Return the [X, Y] coordinate for the center point of the cell that contains the specified text.  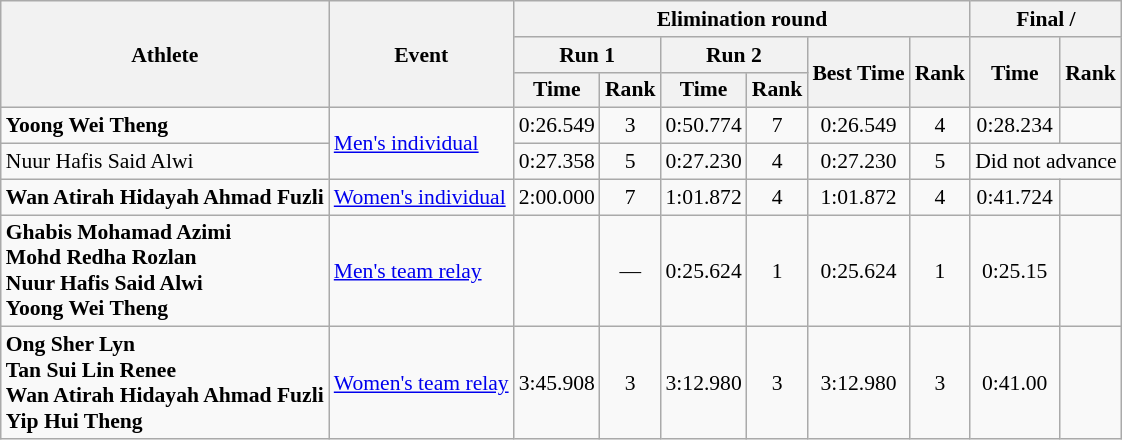
Athlete [165, 54]
Final / [1046, 19]
2:00.000 [557, 197]
0:25.15 [1014, 271]
0:50.774 [703, 126]
Yoong Wei Theng [165, 126]
0:41.00 [1014, 383]
Ghabis Mohamad AzimiMohd Redha RozlanNuur Hafis Said AlwiYoong Wei Theng [165, 271]
0:27.358 [557, 162]
Elimination round [742, 19]
Men's team relay [422, 271]
Did not advance [1046, 162]
Nuur Hafis Said Alwi [165, 162]
Women's team relay [422, 383]
Ong Sher LynTan Sui Lin ReneeWan Atirah Hidayah Ahmad FuzliYip Hui Theng [165, 383]
Run 2 [734, 55]
Event [422, 54]
Women's individual [422, 197]
3:45.908 [557, 383]
0:41.724 [1014, 197]
Run 1 [588, 55]
0:28.234 [1014, 126]
Wan Atirah Hidayah Ahmad Fuzli [165, 197]
Men's individual [422, 144]
— [630, 271]
Best Time [858, 72]
